Output the [X, Y] coordinate of the center of the cell containing the given text.  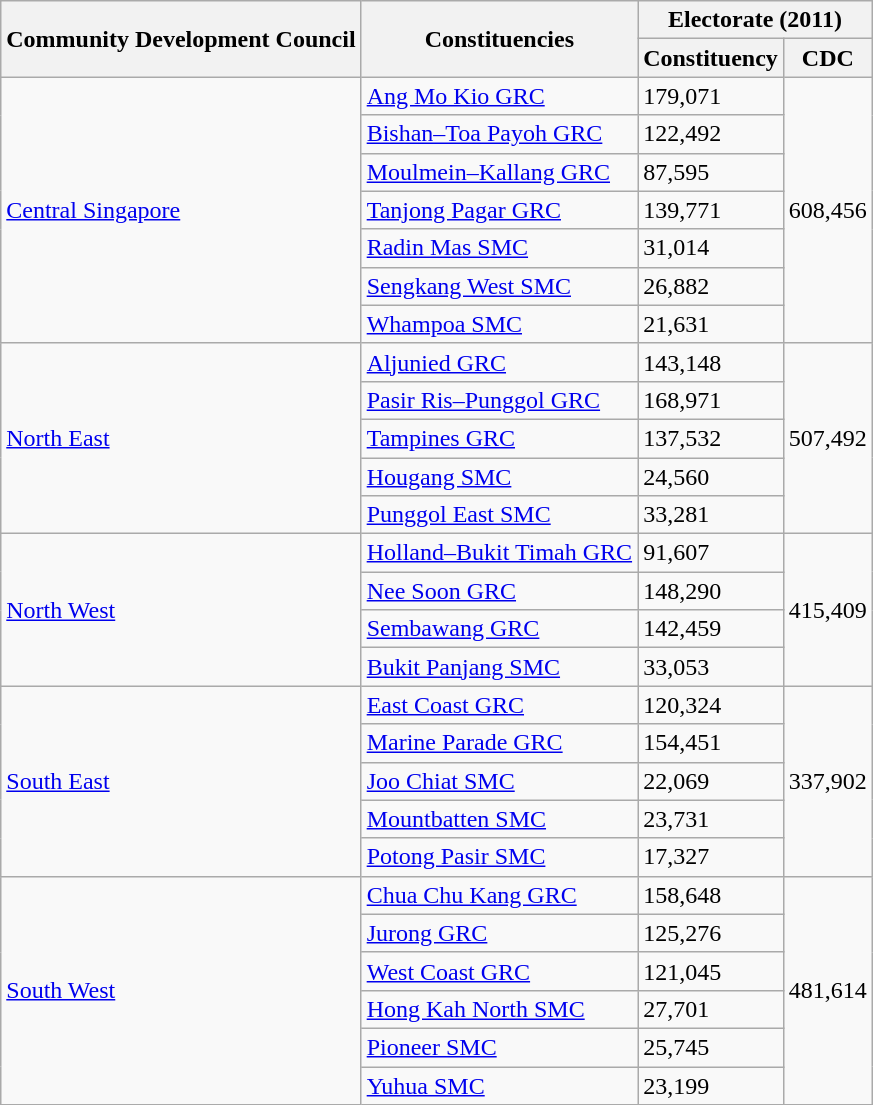
Pasir Ris–Punggol GRC [499, 400]
120,324 [711, 705]
Radin Mas SMC [499, 248]
Sembawang GRC [499, 629]
21,631 [711, 324]
Constituency [711, 58]
Bukit Panjang SMC [499, 667]
608,456 [828, 210]
Holland–Bukit Timah GRC [499, 553]
Punggol East SMC [499, 515]
West Coast GRC [499, 971]
23,199 [711, 1085]
415,409 [828, 610]
137,532 [711, 438]
Mountbatten SMC [499, 819]
Ang Mo Kio GRC [499, 96]
Electorate (2011) [756, 20]
122,492 [711, 134]
Bishan–Toa Payoh GRC [499, 134]
North West [181, 610]
Marine Parade GRC [499, 743]
South East [181, 781]
Hong Kah North SMC [499, 1009]
154,451 [711, 743]
139,771 [711, 210]
Yuhua SMC [499, 1085]
Pioneer SMC [499, 1047]
33,281 [711, 515]
Nee Soon GRC [499, 591]
Hougang SMC [499, 477]
Central Singapore [181, 210]
Joo Chiat SMC [499, 781]
Potong Pasir SMC [499, 857]
148,290 [711, 591]
24,560 [711, 477]
125,276 [711, 933]
Tanjong Pagar GRC [499, 210]
CDC [828, 58]
East Coast GRC [499, 705]
17,327 [711, 857]
91,607 [711, 553]
Tampines GRC [499, 438]
179,071 [711, 96]
South West [181, 990]
507,492 [828, 438]
Jurong GRC [499, 933]
Community Development Council [181, 39]
Whampoa SMC [499, 324]
27,701 [711, 1009]
168,971 [711, 400]
481,614 [828, 990]
337,902 [828, 781]
87,595 [711, 172]
Sengkang West SMC [499, 286]
31,014 [711, 248]
Moulmein–Kallang GRC [499, 172]
25,745 [711, 1047]
142,459 [711, 629]
23,731 [711, 819]
Chua Chu Kang GRC [499, 895]
158,648 [711, 895]
26,882 [711, 286]
121,045 [711, 971]
Constituencies [499, 39]
North East [181, 438]
143,148 [711, 362]
33,053 [711, 667]
Aljunied GRC [499, 362]
22,069 [711, 781]
